Find where the given text appears and provide that cell's center as (x, y) coordinate. 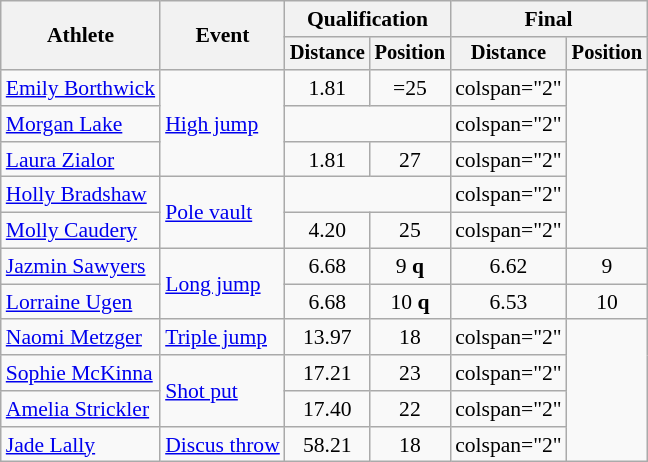
Morgan Lake (80, 124)
17.21 (328, 373)
6.62 (508, 267)
Naomi Metzger (80, 338)
Sophie McKinna (80, 373)
4.20 (328, 231)
Qualification (368, 19)
Triple jump (222, 338)
23 (410, 373)
Long jump (222, 284)
18 (410, 338)
Jazmin Sawyers (80, 267)
Pole vault (222, 212)
=25 (410, 88)
Event (222, 36)
Molly Caudery (80, 231)
Shot put (222, 390)
Laura Zialor (80, 160)
10 (607, 302)
22 (410, 409)
25 (410, 231)
Lorraine Ugen (80, 302)
Holly Bradshaw (80, 195)
High jump (222, 124)
9 q (410, 267)
17.40 (328, 409)
Final (548, 19)
27 (410, 160)
10 q (410, 302)
13.97 (328, 338)
Amelia Strickler (80, 409)
Athlete (80, 36)
Emily Borthwick (80, 88)
9 (607, 267)
6.53 (508, 302)
